Find where the given text appears and provide that cell's center as (x, y) coordinate. 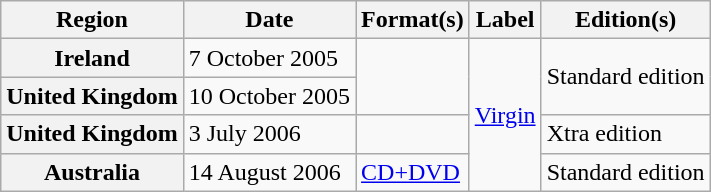
14 August 2006 (269, 172)
Australia (92, 172)
3 July 2006 (269, 134)
Xtra edition (626, 134)
Virgin (505, 115)
Edition(s) (626, 20)
Label (505, 20)
7 October 2005 (269, 58)
10 October 2005 (269, 96)
Region (92, 20)
Ireland (92, 58)
CD+DVD (413, 172)
Date (269, 20)
Format(s) (413, 20)
